From the cell containing the given text, extract its center point as (X, Y) coordinate. 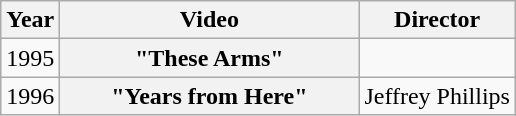
1996 (30, 96)
1995 (30, 58)
Jeffrey Phillips (438, 96)
Year (30, 20)
Video (210, 20)
Director (438, 20)
"These Arms" (210, 58)
"Years from Here" (210, 96)
